Identify which cell holds the provided text, then report its (x, y) central coordinate. 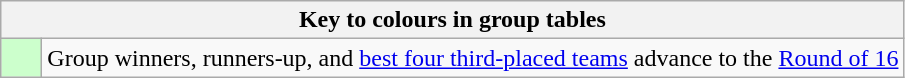
Group winners, runners-up, and best four third-placed teams advance to the Round of 16 (473, 58)
Key to colours in group tables (452, 20)
